Locate the cell with the specified text and output its (X, Y) center coordinate. 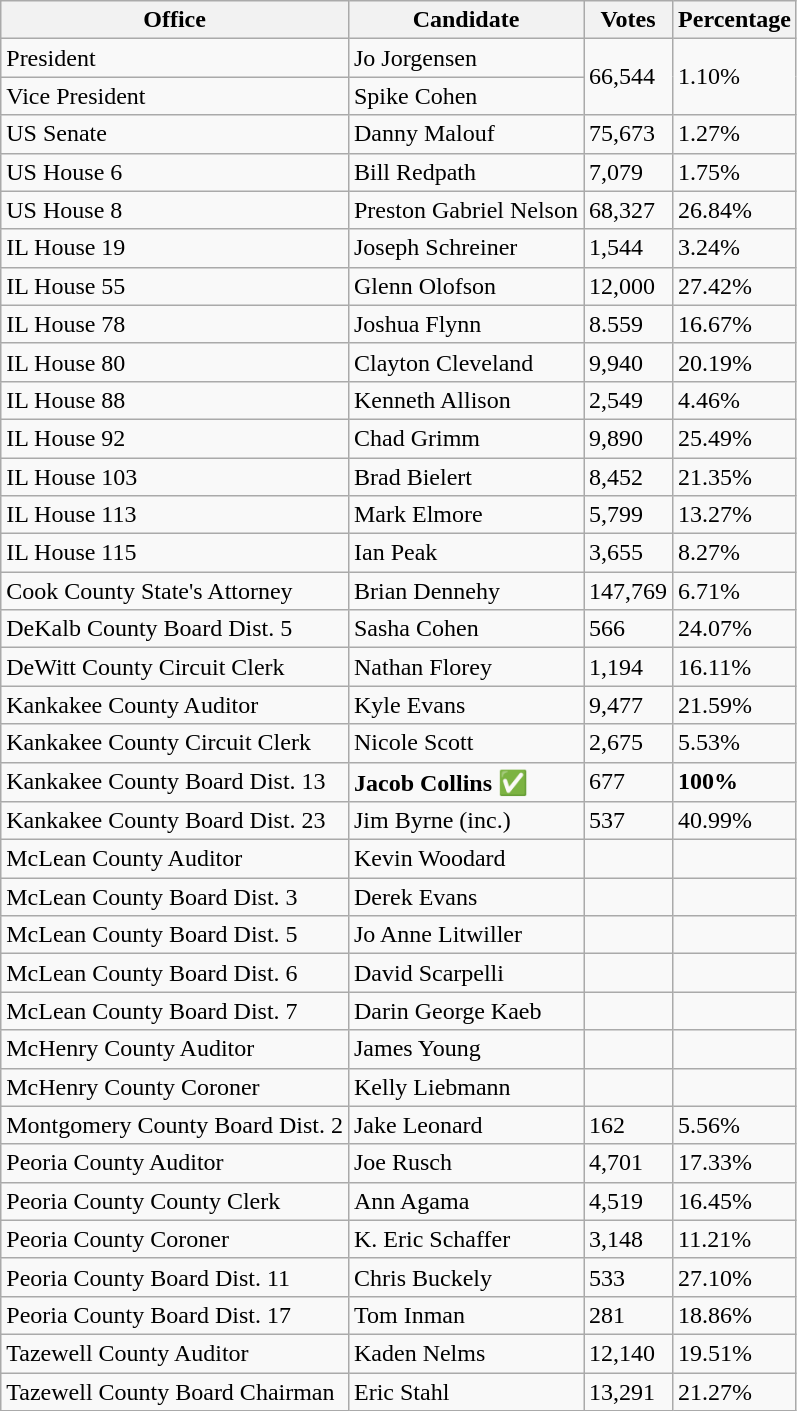
US House 6 (175, 172)
3,655 (628, 553)
Joshua Flynn (466, 324)
1.10% (735, 77)
US House 8 (175, 210)
Ian Peak (466, 553)
DeWitt County Circuit Clerk (175, 667)
Candidate (466, 20)
75,673 (628, 134)
Jo Anne Litwiller (466, 935)
13,291 (628, 1391)
8.559 (628, 324)
2,675 (628, 743)
26.84% (735, 210)
IL House 19 (175, 248)
147,769 (628, 591)
Kelly Liebmann (466, 1087)
27.42% (735, 286)
Kankakee County Board Dist. 23 (175, 821)
40.99% (735, 821)
Ann Agama (466, 1201)
1.75% (735, 172)
19.51% (735, 1353)
IL House 80 (175, 362)
US Senate (175, 134)
8.27% (735, 553)
12,000 (628, 286)
McLean County Board Dist. 5 (175, 935)
100% (735, 782)
4,519 (628, 1201)
Spike Cohen (466, 96)
Peoria County Auditor (175, 1163)
Sasha Cohen (466, 629)
3.24% (735, 248)
5,799 (628, 515)
McLean County Board Dist. 6 (175, 973)
Cook County State's Attorney (175, 591)
President (175, 58)
McLean County Board Dist. 7 (175, 1011)
Peoria County Board Dist. 11 (175, 1277)
IL House 78 (175, 324)
Peoria County Coroner (175, 1239)
6.71% (735, 591)
Tazewell County Board Chairman (175, 1391)
9,477 (628, 705)
McLean County Auditor (175, 859)
1,544 (628, 248)
Peoria County County Clerk (175, 1201)
533 (628, 1277)
Joe Rusch (466, 1163)
16.45% (735, 1201)
9,890 (628, 438)
Percentage (735, 20)
1.27% (735, 134)
17.33% (735, 1163)
Clayton Cleveland (466, 362)
Kankakee County Board Dist. 13 (175, 782)
4.46% (735, 400)
4,701 (628, 1163)
16.11% (735, 667)
Joseph Schreiner (466, 248)
66,544 (628, 77)
DeKalb County Board Dist. 5 (175, 629)
5.53% (735, 743)
IL House 115 (175, 553)
David Scarpelli (466, 973)
Kankakee County Auditor (175, 705)
24.07% (735, 629)
Mark Elmore (466, 515)
Chad Grimm (466, 438)
IL House 103 (175, 477)
537 (628, 821)
Bill Redpath (466, 172)
Jim Byrne (inc.) (466, 821)
Danny Malouf (466, 134)
Nathan Florey (466, 667)
7,079 (628, 172)
2,549 (628, 400)
68,327 (628, 210)
21.59% (735, 705)
13.27% (735, 515)
McLean County Board Dist. 3 (175, 897)
27.10% (735, 1277)
Peoria County Board Dist. 17 (175, 1315)
IL House 55 (175, 286)
8,452 (628, 477)
Jake Leonard (466, 1125)
James Young (466, 1049)
IL House 113 (175, 515)
Glenn Olofson (466, 286)
IL House 88 (175, 400)
18.86% (735, 1315)
5.56% (735, 1125)
21.35% (735, 477)
Kyle Evans (466, 705)
Jo Jorgensen (466, 58)
Kevin Woodard (466, 859)
Tazewell County Auditor (175, 1353)
Eric Stahl (466, 1391)
1,194 (628, 667)
Jacob Collins ✅ (466, 782)
Derek Evans (466, 897)
Kankakee County Circuit Clerk (175, 743)
Kaden Nelms (466, 1353)
16.67% (735, 324)
3,148 (628, 1239)
McHenry County Auditor (175, 1049)
677 (628, 782)
Preston Gabriel Nelson (466, 210)
12,140 (628, 1353)
Kenneth Allison (466, 400)
Office (175, 20)
21.27% (735, 1391)
Darin George Kaeb (466, 1011)
Brad Bielert (466, 477)
25.49% (735, 438)
Nicole Scott (466, 743)
IL House 92 (175, 438)
Tom Inman (466, 1315)
162 (628, 1125)
9,940 (628, 362)
Chris Buckely (466, 1277)
20.19% (735, 362)
Brian Dennehy (466, 591)
Montgomery County Board Dist. 2 (175, 1125)
McHenry County Coroner (175, 1087)
11.21% (735, 1239)
281 (628, 1315)
Votes (628, 20)
566 (628, 629)
Vice President (175, 96)
K. Eric Schaffer (466, 1239)
